Pinpoint the cell where the given text exists, returning its (X, Y) midpoint coordinate. 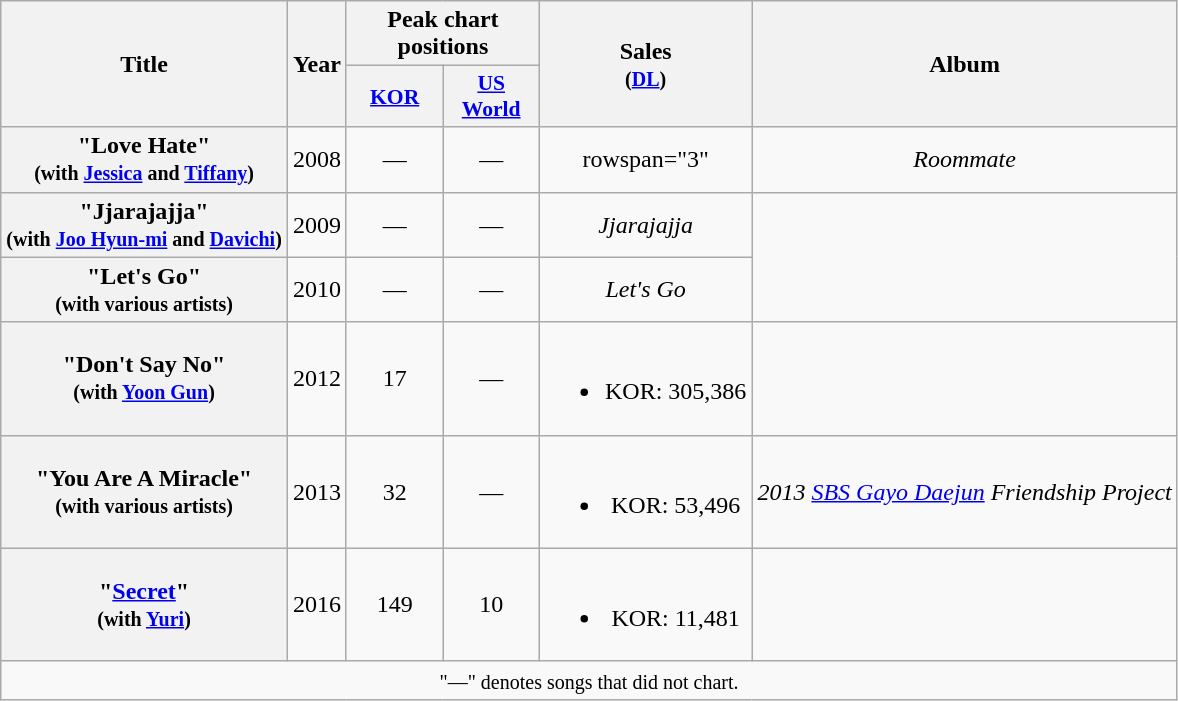
Year (316, 64)
Let's Go (645, 290)
KOR (394, 96)
2013 SBS Gayo Daejun Friendship Project (964, 492)
rowspan="3" (645, 160)
Album (964, 64)
Roommate (964, 160)
2012 (316, 378)
Jjarajajja (645, 224)
KOR: 305,386 (645, 378)
10 (492, 604)
"You Are A Miracle"(with various artists) (144, 492)
Title (144, 64)
KOR: 11,481 (645, 604)
Sales(DL) (645, 64)
Peak chart positions (442, 34)
2009 (316, 224)
"—" denotes songs that did not chart. (590, 680)
"Don't Say No"(with Yoon Gun) (144, 378)
USWorld (492, 96)
"Secret"(with Yuri) (144, 604)
"Love Hate"(with Jessica and Tiffany) (144, 160)
"Jjarajajja"(with Joo Hyun-mi and Davichi) (144, 224)
2013 (316, 492)
32 (394, 492)
KOR: 53,496 (645, 492)
"Let's Go"(with various artists) (144, 290)
2010 (316, 290)
149 (394, 604)
2016 (316, 604)
17 (394, 378)
2008 (316, 160)
